From the cell containing the given text, extract its center point as (x, y) coordinate. 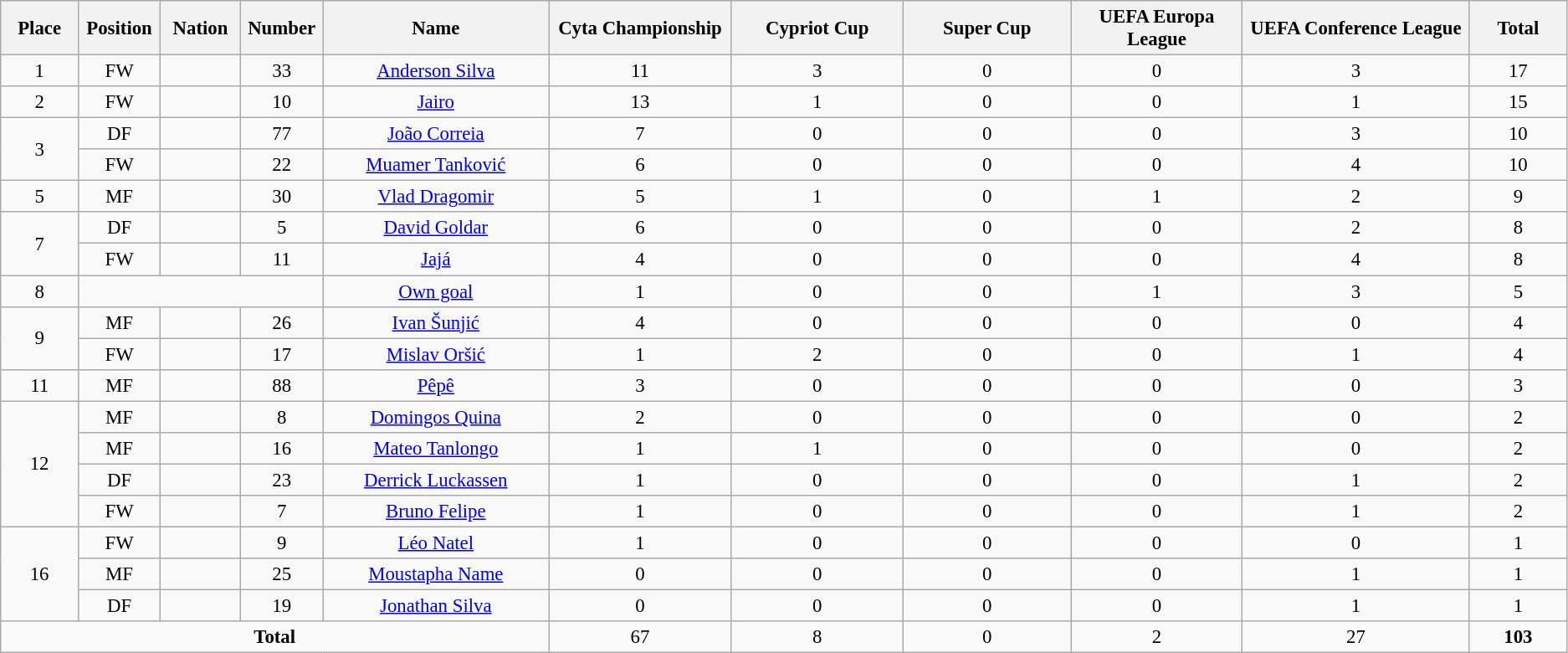
22 (281, 165)
Bruno Felipe (436, 512)
77 (281, 134)
Jajá (436, 260)
Muamer Tanković (436, 165)
Cyta Championship (641, 28)
Super Cup (987, 28)
Position (119, 28)
30 (281, 197)
João Correia (436, 134)
103 (1518, 637)
UEFA Europa League (1156, 28)
33 (281, 71)
Anderson Silva (436, 71)
26 (281, 322)
Derrick Luckassen (436, 480)
67 (641, 637)
12 (40, 464)
Jonathan Silva (436, 606)
Jairo (436, 102)
Vlad Dragomir (436, 197)
19 (281, 606)
Place (40, 28)
Own goal (436, 291)
88 (281, 385)
Pêpê (436, 385)
UEFA Conference League (1356, 28)
23 (281, 480)
David Goldar (436, 229)
13 (641, 102)
Mislav Oršić (436, 354)
Nation (201, 28)
Moustapha Name (436, 574)
25 (281, 574)
Léo Natel (436, 542)
Ivan Šunjić (436, 322)
Cypriot Cup (817, 28)
Mateo Tanlongo (436, 449)
Number (281, 28)
27 (1356, 637)
Domingos Quina (436, 417)
15 (1518, 102)
Name (436, 28)
